For the text-containing cell, return its midpoint in (X, Y) coordinate format. 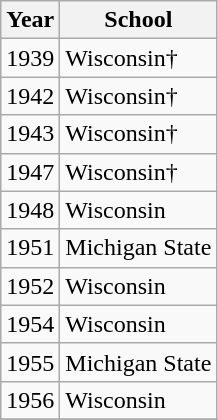
1939 (30, 58)
1951 (30, 248)
1955 (30, 362)
1956 (30, 400)
1947 (30, 172)
1948 (30, 210)
School (138, 20)
1942 (30, 96)
1954 (30, 324)
Year (30, 20)
1952 (30, 286)
1943 (30, 134)
